For the text-containing cell, return its midpoint in [x, y] coordinate format. 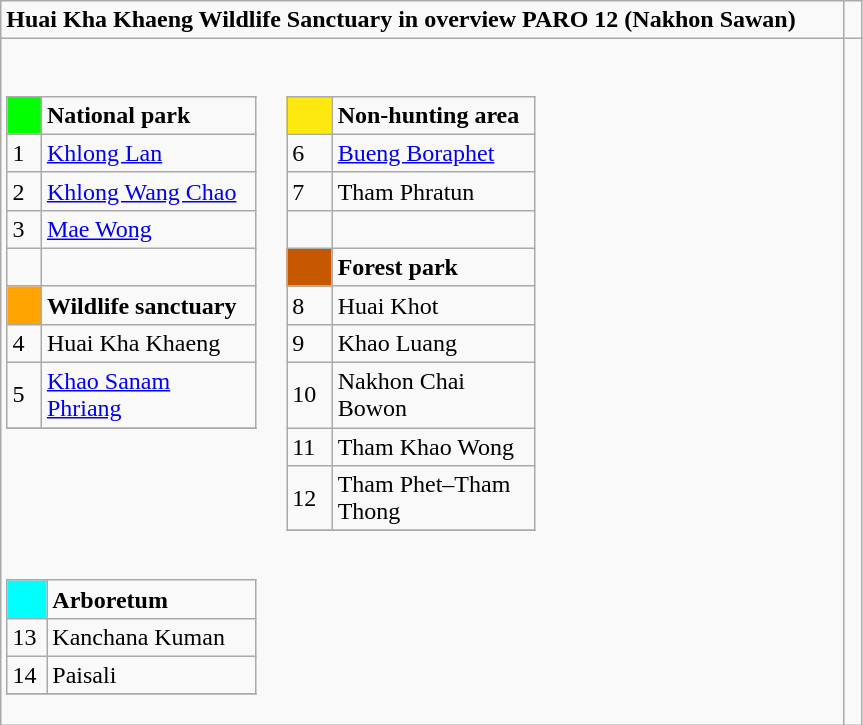
Wildlife sanctuary [148, 305]
Kanchana Kuman [151, 637]
Khlong Wang Chao [148, 191]
3 [24, 229]
8 [310, 305]
Huai Khot [434, 305]
14 [27, 675]
Non-hunting area [434, 115]
Huai Kha Khaeng Wildlife Sanctuary in overview PARO 12 (Nakhon Sawan) [422, 20]
9 [310, 343]
2 [24, 191]
Tham Khao Wong [434, 447]
Khao Sanam Phriang [148, 396]
National park [148, 115]
Khao Luang [434, 343]
11 [310, 447]
Nakhon Chai Bowon [434, 396]
1 [24, 153]
Tham Phratun [434, 191]
Huai Kha Khaeng [148, 343]
6 [310, 153]
Arboretum [151, 599]
Paisali [151, 675]
13 [27, 637]
10 [310, 396]
Forest park [434, 267]
7 [310, 191]
Tham Phet–Tham Thong [434, 498]
Mae Wong [148, 229]
12 [310, 498]
Bueng Boraphet [434, 153]
4 [24, 343]
5 [24, 396]
Khlong Lan [148, 153]
